Scan for the cell matching the given text and deliver its [X, Y] coordinate at center. 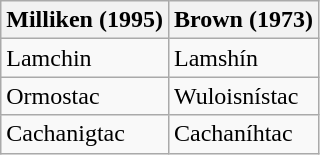
Brown (1973) [243, 20]
Lamchin [85, 58]
Wuloisnístac [243, 96]
Milliken (1995) [85, 20]
Ormostac [85, 96]
Cachaníhtac [243, 134]
Lamshín [243, 58]
Cachanigtac [85, 134]
